Search for the cell housing the specified text and yield its [X, Y] center coordinate. 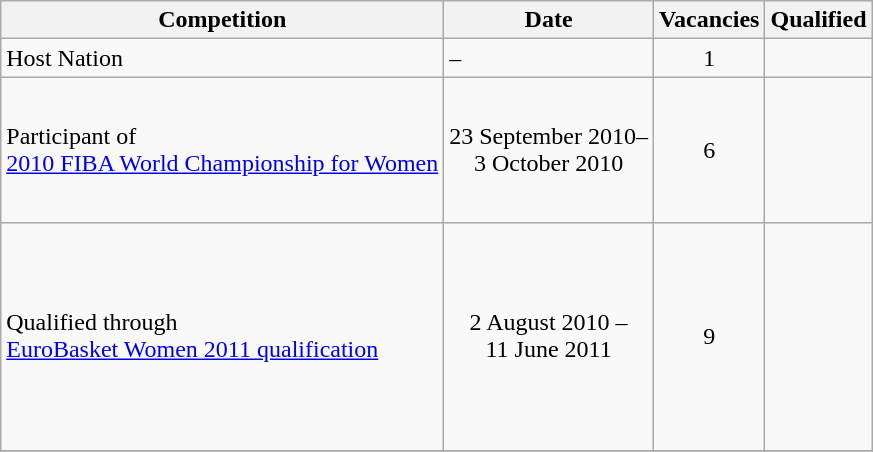
2 August 2010 –11 June 2011 [549, 336]
– [549, 58]
23 September 2010–3 October 2010 [549, 150]
Date [549, 20]
Vacancies [709, 20]
Competition [222, 20]
Qualified [818, 20]
6 [709, 150]
Qualified throughEuroBasket Women 2011 qualification [222, 336]
9 [709, 336]
Participant of2010 FIBA World Championship for Women [222, 150]
1 [709, 58]
Host Nation [222, 58]
